Locate the cell with the specified text and output its (x, y) center coordinate. 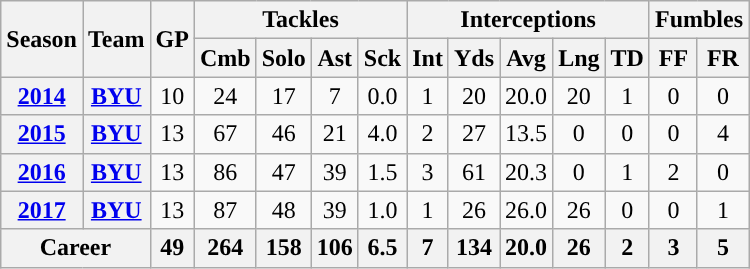
4 (722, 134)
49 (172, 248)
6.5 (382, 248)
5 (722, 248)
Tackles (300, 20)
20.3 (526, 172)
FF (673, 58)
Ast (334, 58)
2015 (42, 134)
106 (334, 248)
158 (284, 248)
2016 (42, 172)
67 (225, 134)
2014 (42, 96)
Cmb (225, 58)
Solo (284, 58)
1.5 (382, 172)
Fumbles (698, 20)
10 (172, 96)
48 (284, 210)
Yds (474, 58)
Interceptions (528, 20)
GP (172, 39)
Career (76, 248)
61 (474, 172)
Avg (526, 58)
264 (225, 248)
13.5 (526, 134)
26.0 (526, 210)
2017 (42, 210)
47 (284, 172)
FR (722, 58)
46 (284, 134)
134 (474, 248)
24 (225, 96)
86 (225, 172)
TD (627, 58)
21 (334, 134)
17 (284, 96)
Season (42, 39)
Sck (382, 58)
1.0 (382, 210)
Team (116, 39)
87 (225, 210)
27 (474, 134)
4.0 (382, 134)
0.0 (382, 96)
Lng (579, 58)
Int (428, 58)
